From the cell containing the given text, extract its center point as (X, Y) coordinate. 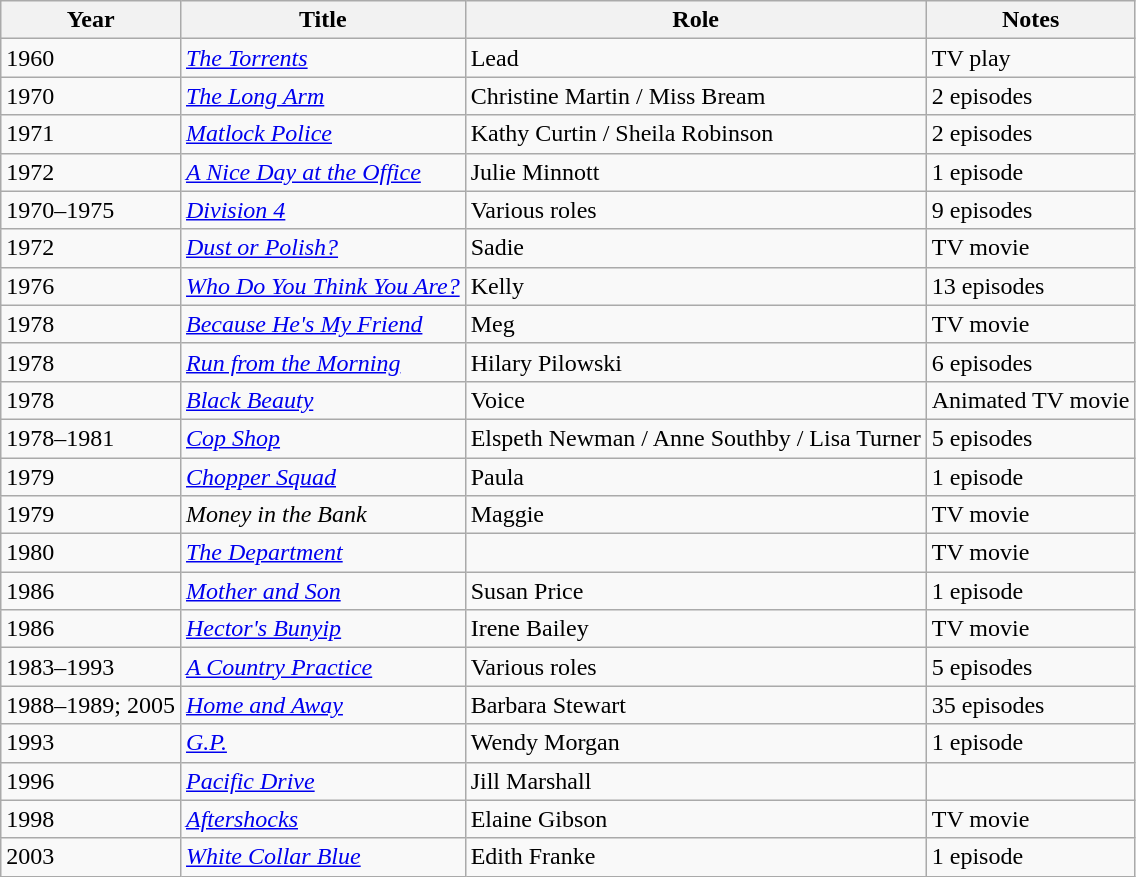
1970–1975 (91, 210)
The Long Arm (322, 96)
Hilary Pilowski (696, 362)
TV play (1030, 58)
1970 (91, 96)
Maggie (696, 515)
Pacific Drive (322, 781)
The Department (322, 553)
Meg (696, 324)
Notes (1030, 20)
1983–1993 (91, 667)
Who Do You Think You Are? (322, 286)
1971 (91, 134)
Kathy Curtin / Sheila Robinson (696, 134)
Because He's My Friend (322, 324)
1998 (91, 819)
Black Beauty (322, 400)
Lead (696, 58)
Kelly (696, 286)
1960 (91, 58)
A Nice Day at the Office (322, 172)
1978–1981 (91, 438)
Wendy Morgan (696, 743)
Year (91, 20)
Julie Minnott (696, 172)
White Collar Blue (322, 857)
Dust or Polish? (322, 248)
Run from the Morning (322, 362)
Elaine Gibson (696, 819)
Mother and Son (322, 591)
Susan Price (696, 591)
Matlock Police (322, 134)
Home and Away (322, 705)
Cop Shop (322, 438)
Elspeth Newman / Anne Southby / Lisa Turner (696, 438)
Paula (696, 477)
Jill Marshall (696, 781)
1996 (91, 781)
Barbara Stewart (696, 705)
Irene Bailey (696, 629)
Hector's Bunyip (322, 629)
1993 (91, 743)
G.P. (322, 743)
The Torrents (322, 58)
1976 (91, 286)
1980 (91, 553)
Money in the Bank (322, 515)
Division 4 (322, 210)
6 episodes (1030, 362)
Edith Franke (696, 857)
Animated TV movie (1030, 400)
35 episodes (1030, 705)
9 episodes (1030, 210)
Christine Martin / Miss Bream (696, 96)
Voice (696, 400)
Role (696, 20)
2003 (91, 857)
1988–1989; 2005 (91, 705)
A Country Practice (322, 667)
Title (322, 20)
Aftershocks (322, 819)
13 episodes (1030, 286)
Chopper Squad (322, 477)
Sadie (696, 248)
